Search for the cell housing the specified text and yield its (x, y) center coordinate. 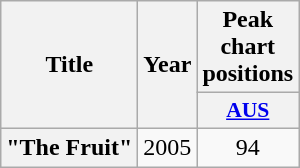
Year (168, 65)
94 (248, 147)
Title (70, 65)
Peak chart positions (248, 47)
"The Fruit" (70, 147)
2005 (168, 147)
AUS (248, 111)
